Determine the (X, Y) coordinate at the center of the cell enclosing the given text.  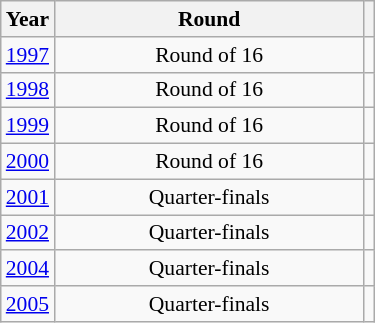
2000 (28, 162)
2005 (28, 304)
2004 (28, 269)
Round (209, 19)
Year (28, 19)
1998 (28, 90)
1999 (28, 126)
2002 (28, 233)
1997 (28, 55)
2001 (28, 197)
